Return the (X, Y) coordinate for the center point of the cell that contains the specified text.  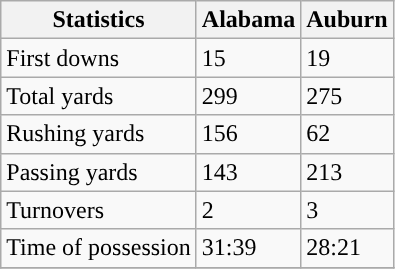
Auburn (347, 20)
Total yards (99, 96)
15 (248, 58)
First downs (99, 58)
299 (248, 96)
2 (248, 210)
Passing yards (99, 172)
19 (347, 58)
31:39 (248, 248)
275 (347, 96)
143 (248, 172)
Time of possession (99, 248)
Rushing yards (99, 134)
213 (347, 172)
Alabama (248, 20)
62 (347, 134)
3 (347, 210)
Statistics (99, 20)
28:21 (347, 248)
Turnovers (99, 210)
156 (248, 134)
